Locate the cell with the specified text and output its (x, y) center coordinate. 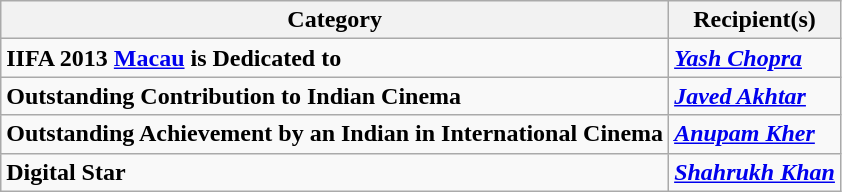
Anupam Kher (755, 134)
Category (335, 20)
Digital Star (335, 172)
Yash Chopra (755, 58)
Recipient(s) (755, 20)
Outstanding Contribution to Indian Cinema (335, 96)
Outstanding Achievement by an Indian in International Cinema (335, 134)
IIFA 2013 Macau is Dedicated to (335, 58)
Javed Akhtar (755, 96)
Shahrukh Khan (755, 172)
